Return [x, y] of the center of cell containing provided text 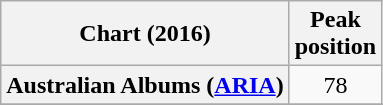
Chart (2016) [145, 34]
Australian Albums (ARIA) [145, 85]
Peak position [335, 34]
78 [335, 85]
